Pinpoint the cell where the given text exists, returning its (X, Y) midpoint coordinate. 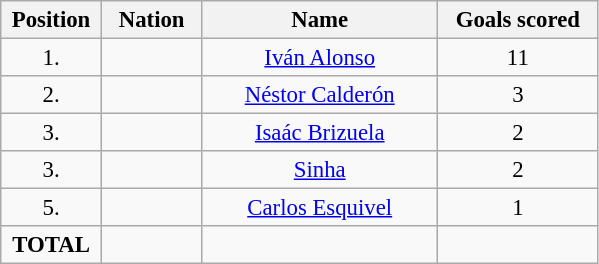
3 (518, 95)
5. (52, 208)
Carlos Esquivel (320, 208)
Name (320, 20)
TOTAL (52, 245)
11 (518, 58)
Sinha (320, 170)
Iván Alonso (320, 58)
Position (52, 20)
Goals scored (518, 20)
1 (518, 208)
Néstor Calderón (320, 95)
Nation (152, 20)
2. (52, 95)
Isaác Brizuela (320, 133)
1. (52, 58)
